Determine the [x, y] coordinate at the center of the cell enclosing the given text.  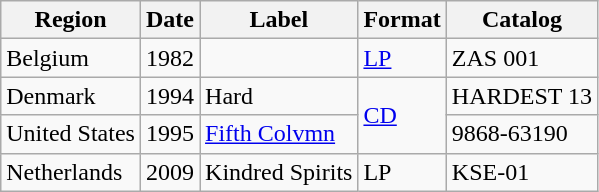
Hard [279, 96]
Date [170, 20]
2009 [170, 172]
HARDEST 13 [522, 96]
United States [71, 134]
1982 [170, 58]
1994 [170, 96]
Fifth Colvmn [279, 134]
1995 [170, 134]
Netherlands [71, 172]
9868-63190 [522, 134]
Belgium [71, 58]
Kindred Spirits [279, 172]
ZAS 001 [522, 58]
KSE-01 [522, 172]
CD [402, 115]
Label [279, 20]
Region [71, 20]
Format [402, 20]
Catalog [522, 20]
Denmark [71, 96]
